Return (X, Y) of the center of cell containing provided text 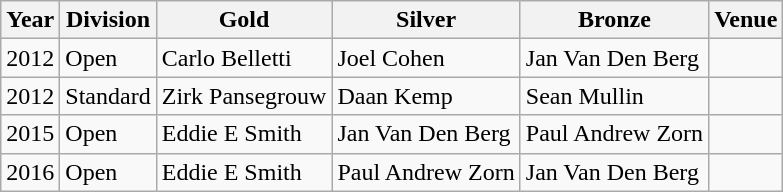
2015 (30, 134)
Joel Cohen (426, 58)
Venue (746, 20)
Sean Mullin (614, 96)
Division (108, 20)
Year (30, 20)
Gold (244, 20)
2016 (30, 172)
Bronze (614, 20)
Daan Kemp (426, 96)
Standard (108, 96)
Silver (426, 20)
Carlo Belletti (244, 58)
Zirk Pansegrouw (244, 96)
